For the text-containing cell, return its midpoint in [x, y] coordinate format. 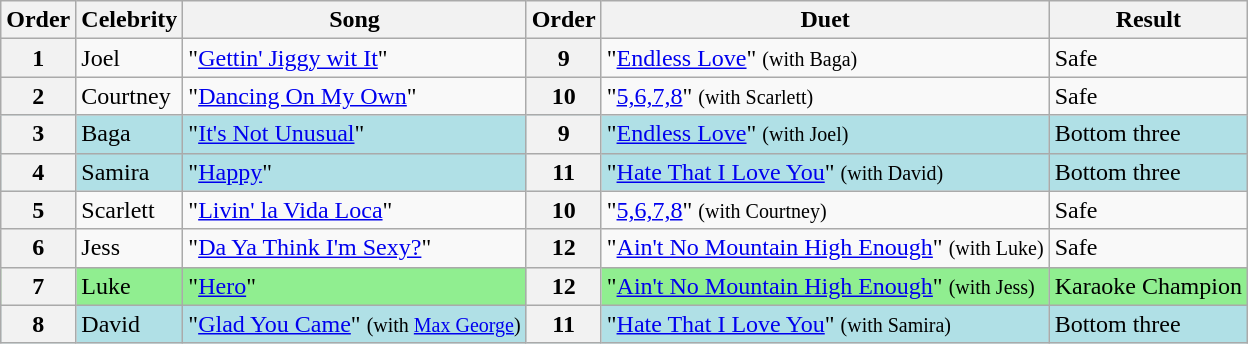
Scarlett [130, 210]
Result [1148, 20]
"Hate That I Love You" (with David) [825, 172]
"Glad You Came" (with Max George) [354, 324]
"5,6,7,8" (with Scarlett) [825, 96]
Song [354, 20]
"Hero" [354, 286]
1 [38, 58]
2 [38, 96]
8 [38, 324]
Samira [130, 172]
Duet [825, 20]
"Ain't No Mountain High Enough" (with Jess) [825, 286]
Joel [130, 58]
Karaoke Champion [1148, 286]
"5,6,7,8" (with Courtney) [825, 210]
6 [38, 248]
Jess [130, 248]
"It's Not Unusual" [354, 134]
David [130, 324]
Celebrity [130, 20]
"Livin' la Vida Loca" [354, 210]
"Endless Love" (with Joel) [825, 134]
"Da Ya Think I'm Sexy?" [354, 248]
3 [38, 134]
4 [38, 172]
Luke [130, 286]
5 [38, 210]
Baga [130, 134]
"Hate That I Love You" (with Samira) [825, 324]
"Gettin' Jiggy wit It" [354, 58]
"Ain't No Mountain High Enough" (with Luke) [825, 248]
"Happy" [354, 172]
"Dancing On My Own" [354, 96]
"Endless Love" (with Baga) [825, 58]
Courtney [130, 96]
7 [38, 286]
